For the text-containing cell, return its midpoint in [x, y] coordinate format. 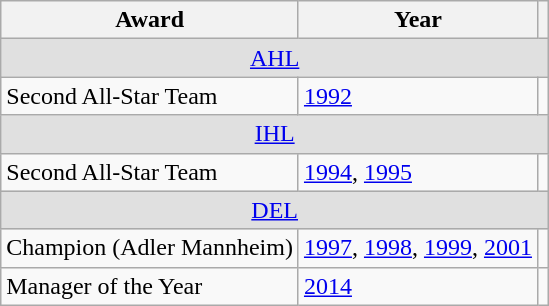
AHL [275, 58]
DEL [275, 210]
IHL [275, 134]
1997, 1998, 1999, 2001 [418, 248]
Year [418, 20]
2014 [418, 286]
Champion (Adler Mannheim) [150, 248]
1994, 1995 [418, 172]
Manager of the Year [150, 286]
Award [150, 20]
1992 [418, 96]
